Search for the cell housing the specified text and yield its [x, y] center coordinate. 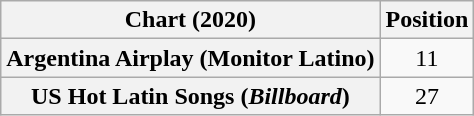
US Hot Latin Songs (Billboard) [190, 96]
11 [427, 58]
Argentina Airplay (Monitor Latino) [190, 58]
Position [427, 20]
Chart (2020) [190, 20]
27 [427, 96]
